Identify which cell holds the provided text, then report its [x, y] central coordinate. 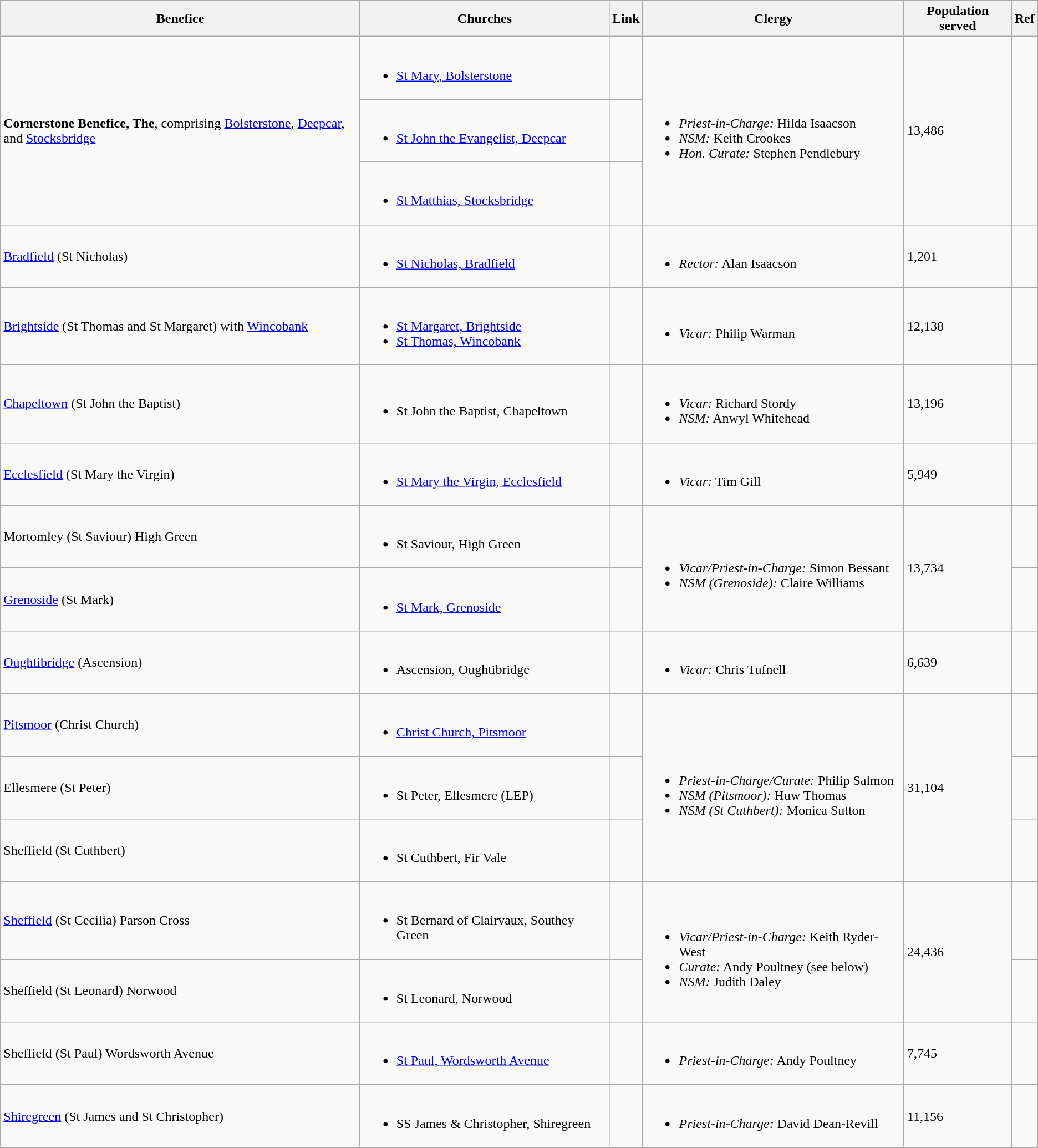
Cornerstone Benefice, The, comprising Bolsterstone, Deepcar, and Stocksbridge [181, 131]
St Saviour, High Green [485, 537]
St Cuthbert, Fir Vale [485, 851]
Christ Church, Pitsmoor [485, 724]
Vicar/Priest-in-Charge: Simon BessantNSM (Grenoside): Claire Williams [773, 568]
Rector: Alan Isaacson [773, 256]
Vicar: Chris Tufnell [773, 662]
St Mark, Grenoside [485, 599]
12,138 [958, 326]
Link [626, 19]
St Paul, Wordsworth Avenue [485, 1054]
Priest-in-Charge: Andy Poultney [773, 1054]
Vicar: Tim Gill [773, 474]
Sheffield (St Cuthbert) [181, 851]
Population served [958, 19]
Clergy [773, 19]
13,734 [958, 568]
Mortomley (St Saviour) High Green [181, 537]
Chapeltown (St John the Baptist) [181, 404]
Ellesmere (St Peter) [181, 788]
Sheffield (St Leonard) Norwood [181, 990]
Sheffield (St Paul) Wordsworth Avenue [181, 1054]
Bradfield (St Nicholas) [181, 256]
7,745 [958, 1054]
Vicar: Philip Warman [773, 326]
St Nicholas, Bradfield [485, 256]
St John the Evangelist, Deepcar [485, 131]
Ecclesfield (St Mary the Virgin) [181, 474]
Vicar: Richard StordyNSM: Anwyl Whitehead [773, 404]
Churches [485, 19]
Benefice [181, 19]
24,436 [958, 952]
St Matthias, Stocksbridge [485, 193]
31,104 [958, 788]
St Mary, Bolsterstone [485, 68]
6,639 [958, 662]
13,486 [958, 131]
1,201 [958, 256]
St Margaret, BrightsideSt Thomas, Wincobank [485, 326]
Ref [1025, 19]
Vicar/Priest-in-Charge: Keith Ryder-WestCurate: Andy Poultney (see below)NSM: Judith Daley [773, 952]
SS James & Christopher, Shiregreen [485, 1116]
St Bernard of Clairvaux, Southey Green [485, 921]
Priest-in-Charge/Curate: Philip SalmonNSM (Pitsmoor): Huw ThomasNSM (St Cuthbert): Monica Sutton [773, 788]
Ascension, Oughtibridge [485, 662]
St Peter, Ellesmere (LEP) [485, 788]
Pitsmoor (Christ Church) [181, 724]
Oughtibridge (Ascension) [181, 662]
Priest-in-Charge: David Dean-Revill [773, 1116]
St Mary the Virgin, Ecclesfield [485, 474]
11,156 [958, 1116]
Grenoside (St Mark) [181, 599]
Shiregreen (St James and St Christopher) [181, 1116]
St John the Baptist, Chapeltown [485, 404]
Sheffield (St Cecilia) Parson Cross [181, 921]
Brightside (St Thomas and St Margaret) with Wincobank [181, 326]
Priest-in-Charge: Hilda IsaacsonNSM: Keith CrookesHon. Curate: Stephen Pendlebury [773, 131]
St Leonard, Norwood [485, 990]
13,196 [958, 404]
5,949 [958, 474]
